Return the (X, Y) coordinate for the center point of the cell that contains the specified text.  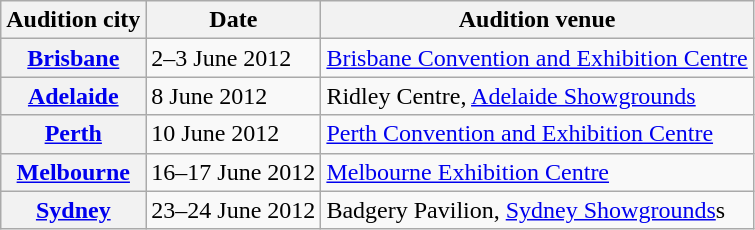
Adelaide (74, 96)
8 June 2012 (234, 96)
Melbourne Exhibition Centre (537, 172)
Ridley Centre, Adelaide Showgrounds (537, 96)
Sydney (74, 210)
Badgery Pavilion, Sydney Showgroundss (537, 210)
Audition venue (537, 20)
Perth (74, 134)
Melbourne (74, 172)
2–3 June 2012 (234, 58)
Date (234, 20)
10 June 2012 (234, 134)
Audition city (74, 20)
Brisbane (74, 58)
Perth Convention and Exhibition Centre (537, 134)
16–17 June 2012 (234, 172)
23–24 June 2012 (234, 210)
Brisbane Convention and Exhibition Centre (537, 58)
